From the cell containing the given text, extract its center point as (x, y) coordinate. 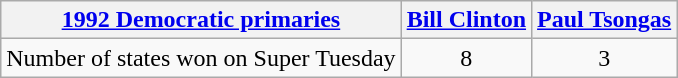
8 (466, 58)
Paul Tsongas (604, 20)
Bill Clinton (466, 20)
1992 Democratic primaries (201, 20)
Number of states won on Super Tuesday (201, 58)
3 (604, 58)
